Capture the cell that displays the provided text and extract its (X, Y) central coordinate. 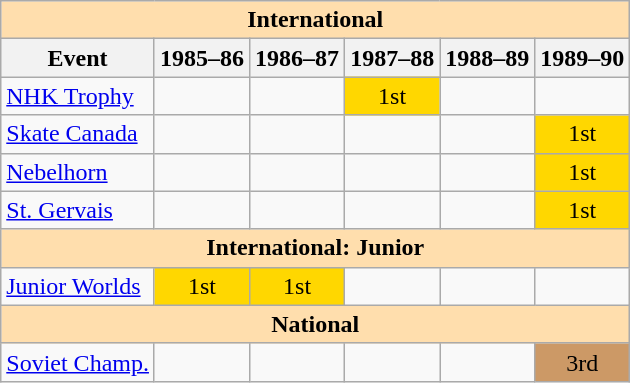
Nebelhorn (78, 172)
Skate Canada (78, 134)
International (316, 20)
1989–90 (582, 58)
3rd (582, 362)
1986–87 (298, 58)
1985–86 (202, 58)
1988–89 (488, 58)
1987–88 (392, 58)
Junior Worlds (78, 286)
Event (78, 58)
International: Junior (316, 248)
Soviet Champ. (78, 362)
National (316, 324)
St. Gervais (78, 210)
NHK Trophy (78, 96)
